Find where the given text appears and provide that cell's center as (x, y) coordinate. 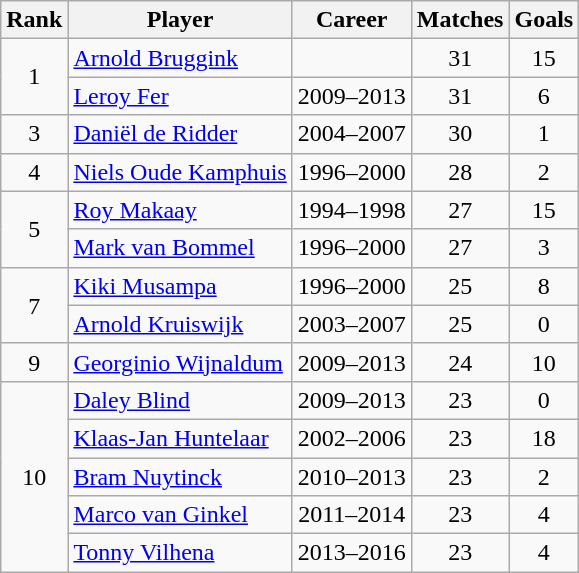
30 (460, 134)
Rank (34, 20)
Matches (460, 20)
2003–2007 (352, 324)
2004–2007 (352, 134)
Career (352, 20)
Mark van Bommel (180, 248)
Leroy Fer (180, 96)
2010–2013 (352, 477)
24 (460, 362)
6 (544, 96)
Klaas-Jan Huntelaar (180, 438)
28 (460, 172)
5 (34, 229)
Goals (544, 20)
2011–2014 (352, 515)
Daley Blind (180, 400)
Georginio Wijnaldum (180, 362)
Arnold Bruggink (180, 58)
9 (34, 362)
18 (544, 438)
Kiki Musampa (180, 286)
Tonny Vilhena (180, 553)
Daniël de Ridder (180, 134)
Bram Nuytinck (180, 477)
7 (34, 305)
Niels Oude Kamphuis (180, 172)
Arnold Kruiswijk (180, 324)
1994–1998 (352, 210)
2002–2006 (352, 438)
8 (544, 286)
Roy Makaay (180, 210)
Marco van Ginkel (180, 515)
2013–2016 (352, 553)
Player (180, 20)
